Capture the cell that displays the provided text and extract its (X, Y) central coordinate. 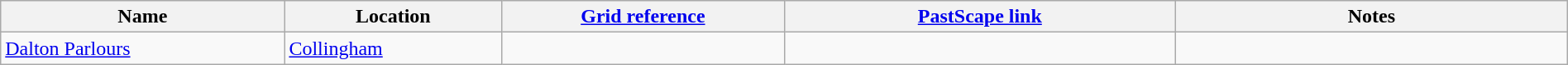
Grid reference (643, 17)
Collingham (394, 48)
PastScape link (980, 17)
Dalton Parlours (142, 48)
Notes (1372, 17)
Location (394, 17)
Name (142, 17)
